Return the (x, y) coordinate for the center point of the cell that contains the specified text.  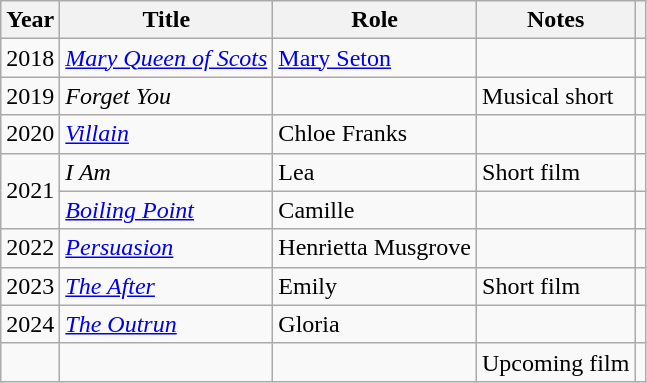
Persuasion (166, 248)
Emily (375, 286)
2023 (30, 286)
Villain (166, 134)
Henrietta Musgrove (375, 248)
2018 (30, 58)
2021 (30, 191)
Mary Seton (375, 58)
Musical short (556, 96)
Upcoming film (556, 362)
Forget You (166, 96)
Mary Queen of Scots (166, 58)
2020 (30, 134)
2024 (30, 324)
The After (166, 286)
2022 (30, 248)
I Am (166, 172)
Title (166, 20)
Gloria (375, 324)
2019 (30, 96)
Lea (375, 172)
Chloe Franks (375, 134)
Year (30, 20)
The Outrun (166, 324)
Role (375, 20)
Boiling Point (166, 210)
Camille (375, 210)
Notes (556, 20)
